From the cell containing the given text, extract its center point as [x, y] coordinate. 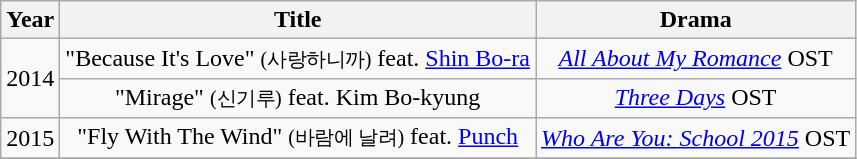
Year [30, 20]
All About My Romance OST [696, 59]
Drama [696, 20]
"Because It's Love" (사랑하니까) feat. Shin Bo-ra [298, 59]
2014 [30, 78]
Who Are You: School 2015 OST [696, 138]
2015 [30, 138]
Title [298, 20]
"Mirage" (신기루) feat. Kim Bo-kyung [298, 98]
Three Days OST [696, 98]
"Fly With The Wind" (바람에 날려) feat. Punch [298, 138]
